Scan for the cell matching the given text and deliver its [X, Y] coordinate at center. 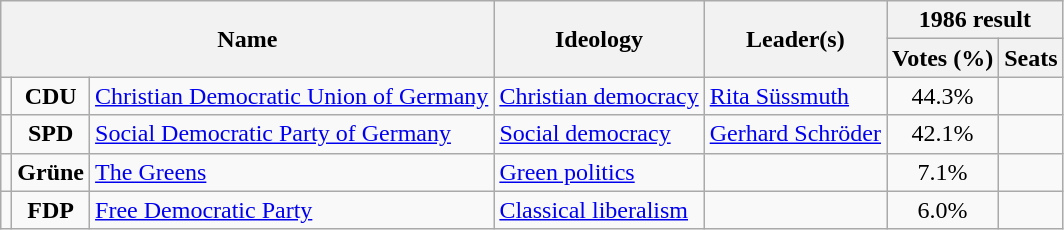
7.1% [942, 172]
Social Democratic Party of Germany [292, 134]
FDP [51, 210]
Green politics [599, 172]
Name [248, 39]
Seats [1031, 58]
The Greens [292, 172]
Ideology [599, 39]
Christian Democratic Union of Germany [292, 96]
Social democracy [599, 134]
Christian democracy [599, 96]
44.3% [942, 96]
6.0% [942, 210]
Free Democratic Party [292, 210]
Gerhard Schröder [795, 134]
SPD [51, 134]
42.1% [942, 134]
1986 result [974, 20]
Leader(s) [795, 39]
Classical liberalism [599, 210]
Votes (%) [942, 58]
Rita Süssmuth [795, 96]
CDU [51, 96]
Grüne [51, 172]
